Capture the cell that displays the provided text and extract its (X, Y) central coordinate. 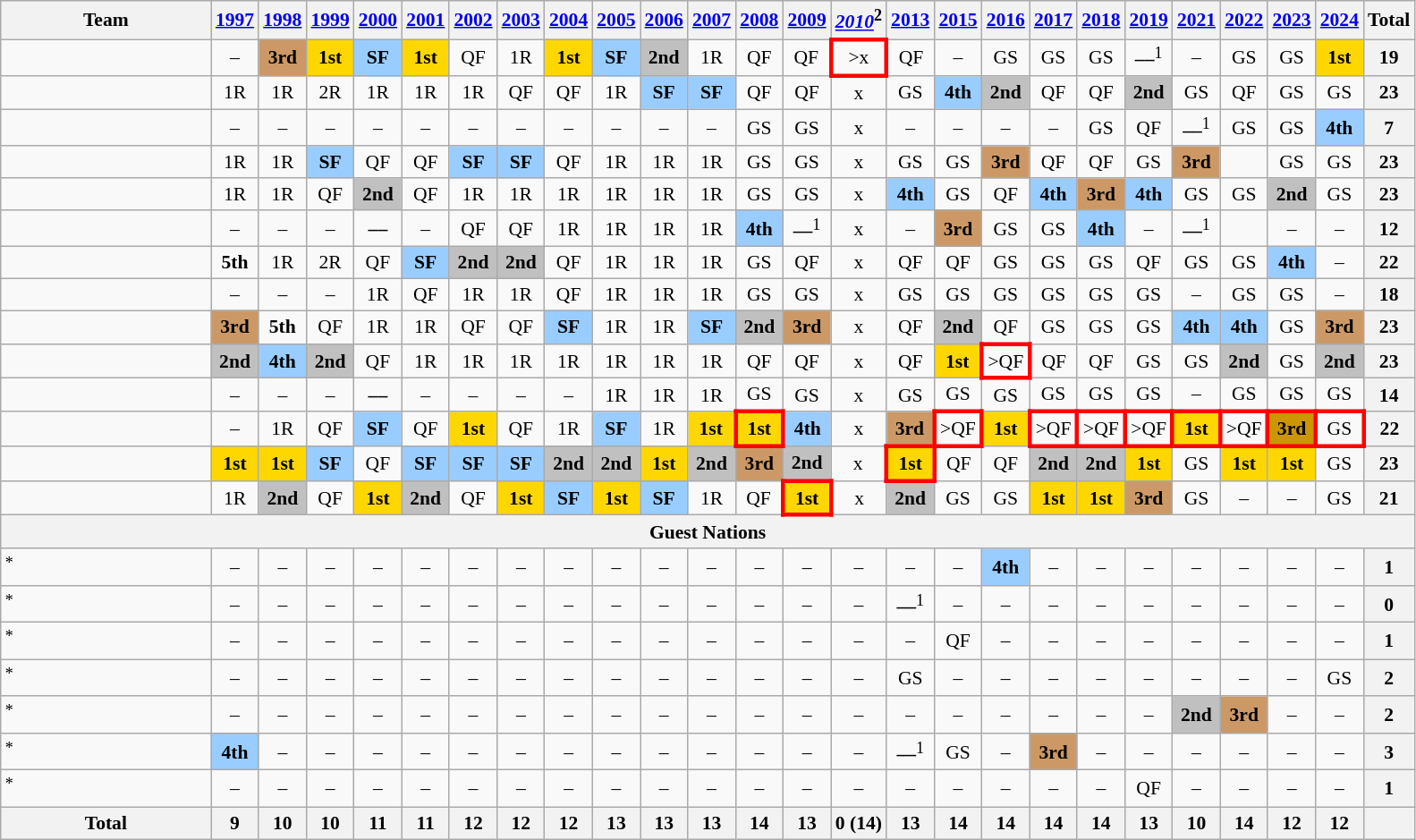
2013 (911, 20)
2024 (1340, 20)
21 (1388, 499)
2005 (615, 20)
1998 (283, 20)
2000 (377, 20)
2016 (1005, 20)
2009 (807, 20)
3 (1388, 751)
2015 (957, 20)
0 (1388, 605)
0 (14) (859, 824)
>x (859, 57)
19 (1388, 57)
1997 (234, 20)
20102 (859, 20)
2003 (521, 20)
2021 (1197, 20)
2001 (426, 20)
1999 (329, 20)
7 (1388, 127)
2007 (712, 20)
2022 (1243, 20)
Team (106, 20)
2002 (472, 20)
2017 (1054, 20)
2006 (664, 20)
Guest Nations (708, 531)
9 (234, 824)
2008 (759, 20)
2019 (1149, 20)
2018 (1100, 20)
18 (1388, 295)
2004 (569, 20)
2023 (1292, 20)
